Extract the (X, Y) coordinate from the center of the cell holding the provided text.  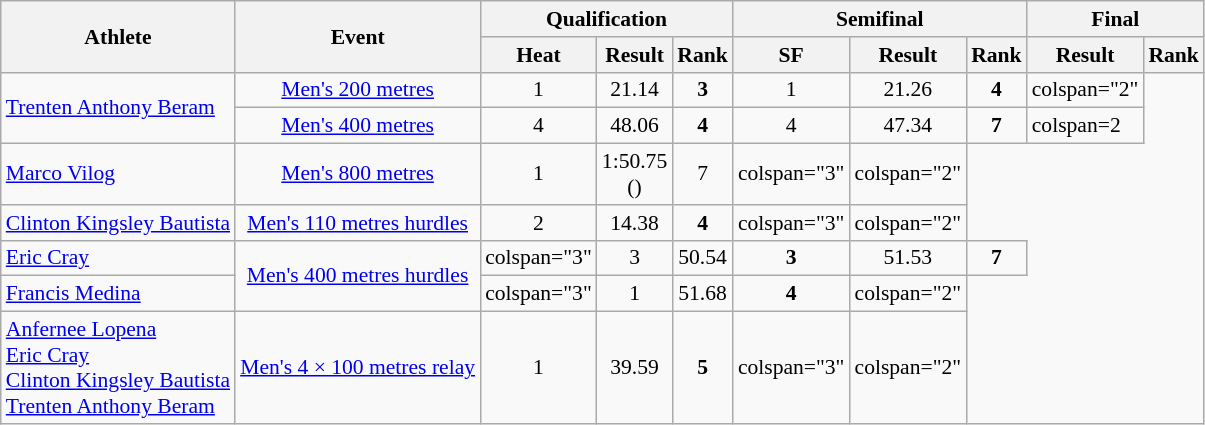
5 (702, 368)
Athlete (118, 36)
Semifinal (880, 19)
47.34 (908, 126)
Qualification (606, 19)
SF (792, 55)
Event (358, 36)
21.26 (908, 90)
Anfernee LopenaEric CrayClinton Kingsley BautistaTrenten Anthony Beram (118, 368)
Francis Medina (118, 294)
Eric Cray (118, 258)
Men's 400 metres hurdles (358, 276)
51.68 (702, 294)
Men's 200 metres (358, 90)
Trenten Anthony Beram (118, 108)
Men's 110 metres hurdles (358, 223)
Final (1116, 19)
2 (538, 223)
50.54 (702, 258)
Men's 4 × 100 metres relay (358, 368)
Men's 400 metres (358, 126)
1:50.75() (634, 174)
51.53 (908, 258)
21.14 (634, 90)
Heat (538, 55)
14.38 (634, 223)
48.06 (634, 126)
39.59 (634, 368)
Marco Vilog (118, 174)
Men's 800 metres (358, 174)
Clinton Kingsley Bautista (118, 223)
colspan=2 (1086, 126)
